Capture the cell that displays the provided text and extract its (x, y) central coordinate. 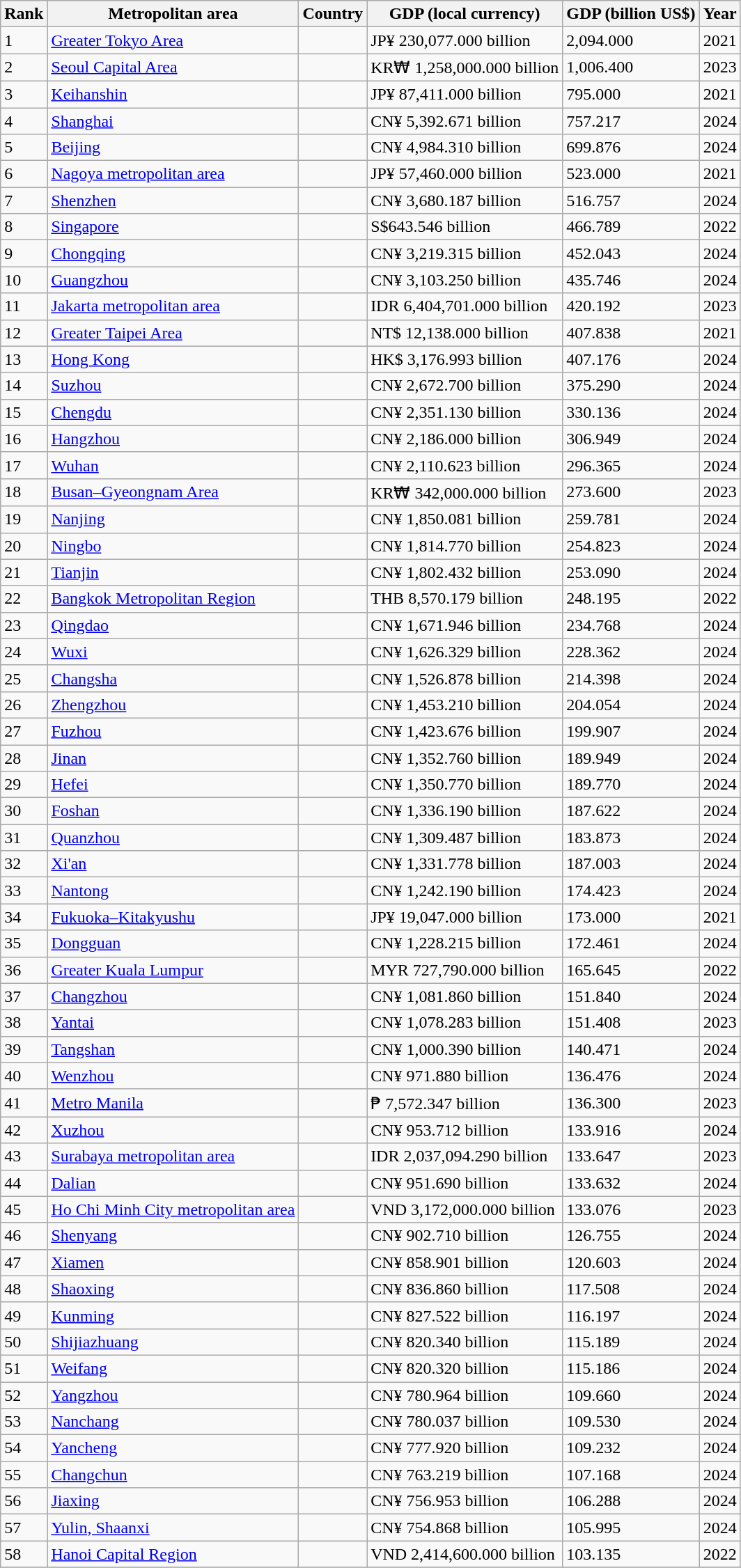
35 (24, 943)
CN¥ 820.320 billion (465, 1368)
Jiaxing (173, 1501)
117.508 (631, 1289)
28 (24, 758)
199.907 (631, 731)
172.461 (631, 943)
VND 2,414,600.000 billion (465, 1554)
39 (24, 1049)
Hong Kong (173, 359)
Ningbo (173, 546)
183.873 (631, 838)
46 (24, 1236)
Hefei (173, 785)
CN¥ 1,309.487 billion (465, 838)
41 (24, 1103)
44 (24, 1183)
151.840 (631, 996)
Jakarta metropolitan area (173, 306)
133.916 (631, 1130)
Metropolitan area (173, 14)
Fukuoka–Kitakyushu (173, 917)
8 (24, 227)
CN¥ 3,219.315 billion (465, 253)
Greater Taipei Area (173, 333)
Hangzhou (173, 439)
52 (24, 1395)
Wuhan (173, 465)
Weifang (173, 1368)
Kunming (173, 1315)
GDP (billion US$) (631, 14)
CN¥ 820.340 billion (465, 1342)
Dongguan (173, 943)
Tianjin (173, 572)
140.471 (631, 1049)
29 (24, 785)
CN¥ 3,680.187 billion (465, 201)
CN¥ 1,526.878 billion (465, 678)
296.365 (631, 465)
259.781 (631, 519)
54 (24, 1448)
2,094.000 (631, 40)
CN¥ 971.880 billion (465, 1076)
4 (24, 120)
17 (24, 465)
10 (24, 280)
CN¥ 2,186.000 billion (465, 439)
NT$ 12,138.000 billion (465, 333)
407.176 (631, 359)
Greater Kuala Lumpur (173, 970)
187.622 (631, 811)
15 (24, 412)
CN¥ 1,671.946 billion (465, 625)
3 (24, 94)
248.195 (631, 599)
18 (24, 492)
Country (333, 14)
27 (24, 731)
133.076 (631, 1209)
Jinan (173, 758)
56 (24, 1501)
CN¥ 1,336.190 billion (465, 811)
CN¥ 2,351.130 billion (465, 412)
CN¥ 1,352.760 billion (465, 758)
Beijing (173, 148)
Tangshan (173, 1049)
Nanjing (173, 519)
GDP (local currency) (465, 14)
CN¥ 1,331.778 billion (465, 864)
JP¥ 57,460.000 billion (465, 174)
523.000 (631, 174)
CN¥ 1,802.432 billion (465, 572)
CN¥ 1,350.770 billion (465, 785)
Nantong (173, 891)
14 (24, 386)
Qingdao (173, 625)
48 (24, 1289)
Shaoxing (173, 1289)
24 (24, 652)
CN¥ 1,228.215 billion (465, 943)
12 (24, 333)
6 (24, 174)
Xi'an (173, 864)
214.398 (631, 678)
Nanchang (173, 1422)
136.476 (631, 1076)
19 (24, 519)
21 (24, 572)
43 (24, 1157)
133.647 (631, 1157)
Zhengzhou (173, 705)
VND 3,172,000.000 billion (465, 1209)
435.746 (631, 280)
37 (24, 996)
2 (24, 68)
KR₩ 1,258,000.000 billion (465, 68)
Shanghai (173, 120)
Singapore (173, 227)
107.168 (631, 1475)
234.768 (631, 625)
Suzhou (173, 386)
CN¥ 1,081.860 billion (465, 996)
126.755 (631, 1236)
31 (24, 838)
165.645 (631, 970)
189.770 (631, 785)
Keihanshin (173, 94)
MYR 727,790.000 billion (465, 970)
CN¥ 1,000.390 billion (465, 1049)
173.000 (631, 917)
Seoul Capital Area (173, 68)
Yulin, Shaanxi (173, 1528)
33 (24, 891)
CN¥ 1,850.081 billion (465, 519)
1 (24, 40)
133.632 (631, 1183)
CN¥ 858.901 billion (465, 1262)
25 (24, 678)
51 (24, 1368)
Yantai (173, 1023)
THB 8,570.179 billion (465, 599)
306.949 (631, 439)
CN¥ 2,672.700 billion (465, 386)
Chongqing (173, 253)
CN¥ 1,453.210 billion (465, 705)
407.838 (631, 333)
23 (24, 625)
CN¥ 1,242.190 billion (465, 891)
Wenzhou (173, 1076)
CN¥ 780.037 billion (465, 1422)
CN¥ 780.964 billion (465, 1395)
57 (24, 1528)
420.192 (631, 306)
757.217 (631, 120)
Greater Tokyo Area (173, 40)
Wuxi (173, 652)
Fuzhou (173, 731)
Bangkok Metropolitan Region (173, 599)
CN¥ 1,078.283 billion (465, 1023)
Busan–Gyeongnam Area (173, 492)
1,006.400 (631, 68)
S$643.546 billion (465, 227)
49 (24, 1315)
11 (24, 306)
40 (24, 1076)
CN¥ 754.868 billion (465, 1528)
106.288 (631, 1501)
5 (24, 148)
CN¥ 953.712 billion (465, 1130)
CN¥ 827.522 billion (465, 1315)
516.757 (631, 201)
187.003 (631, 864)
Shenzhen (173, 201)
Foshan (173, 811)
CN¥ 1,626.329 billion (465, 652)
IDR 2,037,094.290 billion (465, 1157)
Metro Manila (173, 1103)
CN¥ 3,103.250 billion (465, 280)
452.043 (631, 253)
Changchun (173, 1475)
273.600 (631, 492)
Xuzhou (173, 1130)
CN¥ 2,110.623 billion (465, 465)
330.136 (631, 412)
CN¥ 1,814.770 billion (465, 546)
109.530 (631, 1422)
CN¥ 951.690 billion (465, 1183)
Shenyang (173, 1236)
CN¥ 836.860 billion (465, 1289)
34 (24, 917)
30 (24, 811)
HK$ 3,176.993 billion (465, 359)
CN¥ 5,392.671 billion (465, 120)
109.660 (631, 1395)
₱ 7,572.347 billion (465, 1103)
13 (24, 359)
115.186 (631, 1368)
CN¥ 763.219 billion (465, 1475)
Ho Chi Minh City metropolitan area (173, 1209)
Shijiazhuang (173, 1342)
Year (720, 14)
Changsha (173, 678)
Quanzhou (173, 838)
JP¥ 87,411.000 billion (465, 94)
36 (24, 970)
22 (24, 599)
116.197 (631, 1315)
CN¥ 777.920 billion (465, 1448)
CN¥ 756.953 billion (465, 1501)
32 (24, 864)
20 (24, 546)
228.362 (631, 652)
Surabaya metropolitan area (173, 1157)
53 (24, 1422)
Yancheng (173, 1448)
699.876 (631, 148)
IDR 6,404,701.000 billion (465, 306)
16 (24, 439)
Chengdu (173, 412)
375.290 (631, 386)
JP¥ 19,047.000 billion (465, 917)
Hanoi Capital Region (173, 1554)
58 (24, 1554)
CN¥ 1,423.676 billion (465, 731)
47 (24, 1262)
45 (24, 1209)
26 (24, 705)
KR₩ 342,000.000 billion (465, 492)
7 (24, 201)
189.949 (631, 758)
38 (24, 1023)
254.823 (631, 546)
Yangzhou (173, 1395)
9 (24, 253)
109.232 (631, 1448)
120.603 (631, 1262)
Dalian (173, 1183)
466.789 (631, 227)
Rank (24, 14)
55 (24, 1475)
115.189 (631, 1342)
42 (24, 1130)
795.000 (631, 94)
50 (24, 1342)
151.408 (631, 1023)
CN¥ 902.710 billion (465, 1236)
105.995 (631, 1528)
204.054 (631, 705)
Xiamen (173, 1262)
Changzhou (173, 996)
Guangzhou (173, 280)
JP¥ 230,077.000 billion (465, 40)
CN¥ 4,984.310 billion (465, 148)
174.423 (631, 891)
103.135 (631, 1554)
136.300 (631, 1103)
253.090 (631, 572)
Nagoya metropolitan area (173, 174)
